Return (X, Y) of the center of cell containing provided text 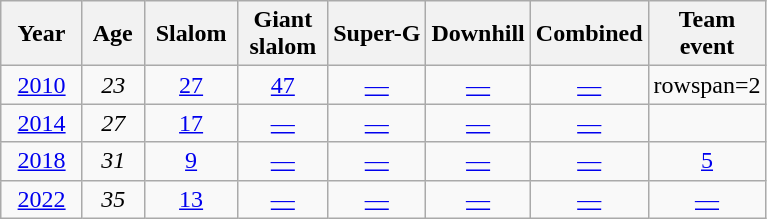
Giant slalom (283, 34)
Super-G (377, 34)
2022 (42, 199)
Downhill (478, 34)
rowspan=2 (707, 85)
9 (191, 161)
2018 (42, 161)
Combined (589, 34)
2010 (42, 85)
17 (191, 123)
Team event (707, 34)
23 (113, 85)
47 (283, 85)
35 (113, 199)
Year (42, 34)
13 (191, 199)
Slalom (191, 34)
31 (113, 161)
5 (707, 161)
2014 (42, 123)
Age (113, 34)
